Determine the (X, Y) coordinate at the center of the cell enclosing the given text.  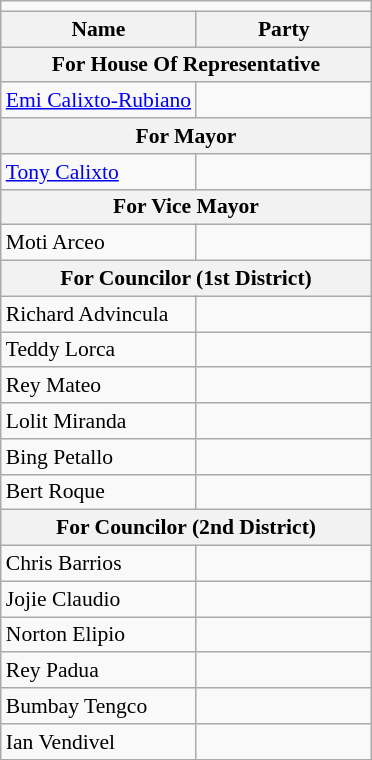
Emi Calixto-Rubiano (98, 101)
Tony Calixto (98, 172)
Bing Petallo (98, 457)
Lolit Miranda (98, 421)
Richard Advincula (98, 314)
For Councilor (1st District) (186, 279)
Bert Roque (98, 492)
Chris Barrios (98, 564)
Rey Padua (98, 671)
Party (284, 29)
Ian Vendivel (98, 742)
Jojie Claudio (98, 599)
Bumbay Tengco (98, 706)
For Councilor (2nd District) (186, 528)
Name (98, 29)
Moti Arceo (98, 243)
Rey Mateo (98, 386)
For House Of Representative (186, 65)
For Vice Mayor (186, 207)
For Mayor (186, 136)
Norton Elipio (98, 635)
Teddy Lorca (98, 350)
